Extract the [x, y] coordinate from the center of the cell holding the provided text.  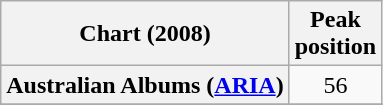
Australian Albums (ARIA) [145, 85]
Peakposition [335, 34]
Chart (2008) [145, 34]
56 [335, 85]
